Extract the [X, Y] coordinate from the center of the cell holding the provided text.  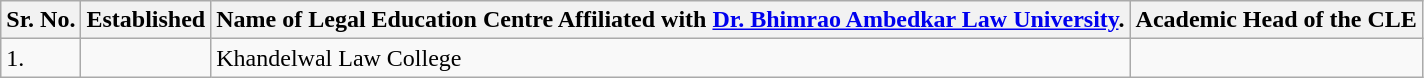
Name of Legal Education Centre Affiliated with Dr. Bhimrao Ambedkar Law University. [670, 20]
Sr. No. [41, 20]
Khandelwal Law College [670, 58]
Academic Head of the CLE [1276, 20]
1. [41, 58]
Established [146, 20]
